Locate the cell with the specified text and output its [X, Y] center coordinate. 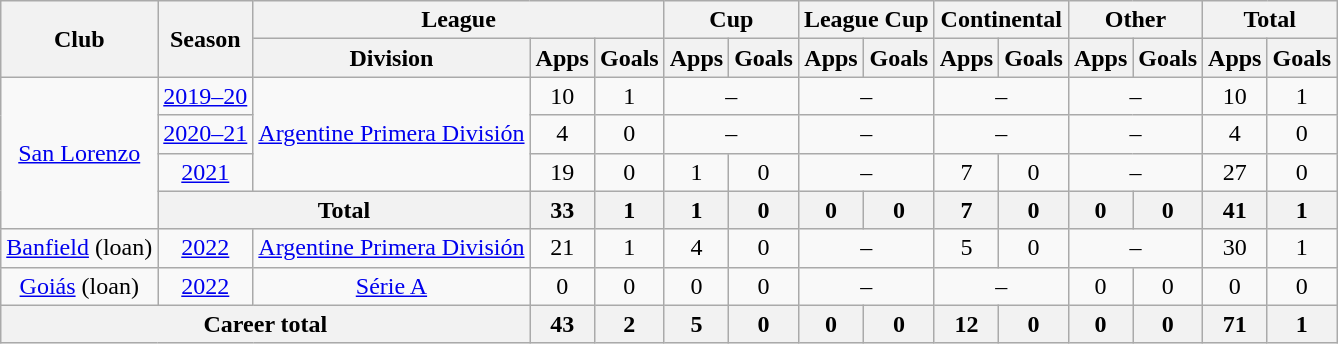
Continental [1001, 20]
30 [1235, 248]
Season [206, 39]
12 [966, 324]
Division [392, 58]
33 [562, 210]
41 [1235, 210]
Club [80, 39]
2020–21 [206, 134]
San Lorenzo [80, 153]
43 [562, 324]
Série A [392, 286]
Goiás (loan) [80, 286]
2 [629, 324]
19 [562, 172]
71 [1235, 324]
27 [1235, 172]
Career total [266, 324]
Banfield (loan) [80, 248]
2019–20 [206, 96]
League [458, 20]
2021 [206, 172]
Other [1135, 20]
League Cup [866, 20]
21 [562, 248]
Cup [731, 20]
